Identify which cell holds the provided text, then report its [X, Y] central coordinate. 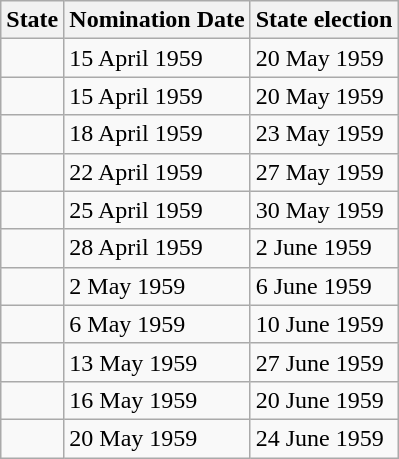
22 April 1959 [157, 172]
State [32, 20]
Nomination Date [157, 20]
6 June 1959 [324, 286]
25 April 1959 [157, 210]
State election [324, 20]
23 May 1959 [324, 134]
16 May 1959 [157, 400]
24 June 1959 [324, 438]
10 June 1959 [324, 324]
27 June 1959 [324, 362]
20 June 1959 [324, 400]
2 May 1959 [157, 286]
30 May 1959 [324, 210]
13 May 1959 [157, 362]
28 April 1959 [157, 248]
18 April 1959 [157, 134]
6 May 1959 [157, 324]
2 June 1959 [324, 248]
27 May 1959 [324, 172]
